Return [x, y] of the center of cell containing provided text 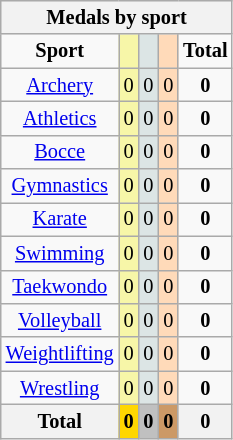
Volleyball [60, 320]
Sport [60, 51]
Weightlifting [60, 354]
Gymnastics [60, 186]
Archery [60, 85]
Bocce [60, 152]
Medals by sport [117, 17]
Wrestling [60, 388]
Athletics [60, 118]
Taekwondo [60, 287]
Karate [60, 219]
Swimming [60, 253]
